Determine the [X, Y] coordinate at the center of the cell enclosing the given text.  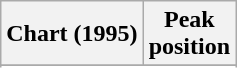
Chart (1995) [72, 34]
Peakposition [189, 34]
